Scan for the cell matching the given text and deliver its [x, y] coordinate at center. 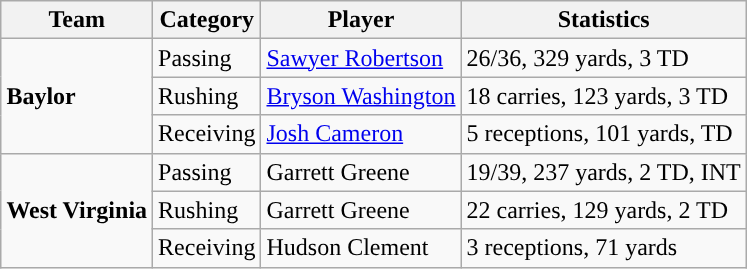
Bryson Washington [361, 96]
Sawyer Robertson [361, 58]
Hudson Clement [361, 248]
Category [207, 20]
Team [77, 20]
Player [361, 20]
26/36, 329 yards, 3 TD [604, 58]
18 carries, 123 yards, 3 TD [604, 96]
22 carries, 129 yards, 2 TD [604, 210]
Statistics [604, 20]
3 receptions, 71 yards [604, 248]
Baylor [77, 96]
Josh Cameron [361, 134]
5 receptions, 101 yards, TD [604, 134]
19/39, 237 yards, 2 TD, INT [604, 172]
West Virginia [77, 210]
